Return (X, Y) of the center of cell containing provided text 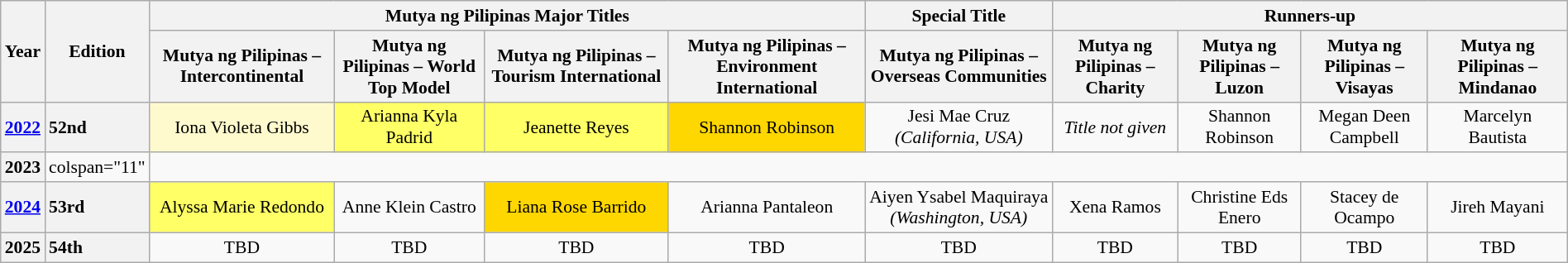
Jesi Mae Cruz (California, USA) (959, 127)
52nd (98, 127)
Mutya ng Pilipinas – World Top Model (409, 66)
Megan Deen Campbell (1365, 127)
colspan="11" (98, 168)
Jireh Mayani (1497, 207)
Jeanette Reyes (576, 127)
Mutya ng Pilipinas – Environment International (767, 66)
Arianna Pantaleon (767, 207)
Alyssa Marie Redondo (242, 207)
Edition (98, 51)
54th (98, 247)
Anne Klein Castro (409, 207)
Special Title (959, 16)
Mutya ng Pilipinas – Luzon (1239, 66)
Liana Rose Barrido (576, 207)
2025 (23, 247)
Title not given (1116, 127)
2024 (23, 207)
Mutya ng Pilipinas – Mindanao (1497, 66)
Stacey de Ocampo (1365, 207)
Christine Eds Enero (1239, 207)
2023 (23, 168)
2022 (23, 127)
Mutya ng Pilipinas – Intercontinental (242, 66)
Aiyen Ysabel Maquiraya (Washington, USA) (959, 207)
Mutya ng Pilipinas Major Titles (508, 16)
Year (23, 51)
Marcelyn Bautista (1497, 127)
Mutya ng Pilipinas – Tourism International (576, 66)
Mutya ng Pilipinas – Charity (1116, 66)
Runners-up (1310, 16)
Arianna Kyla Padrid (409, 127)
Mutya ng Pilipinas – Overseas Communities (959, 66)
Xena Ramos (1116, 207)
Mutya ng Pilipinas – Visayas (1365, 66)
53rd (98, 207)
Iona Violeta Gibbs (242, 127)
